Extract the [X, Y] coordinate from the center of the cell holding the provided text.  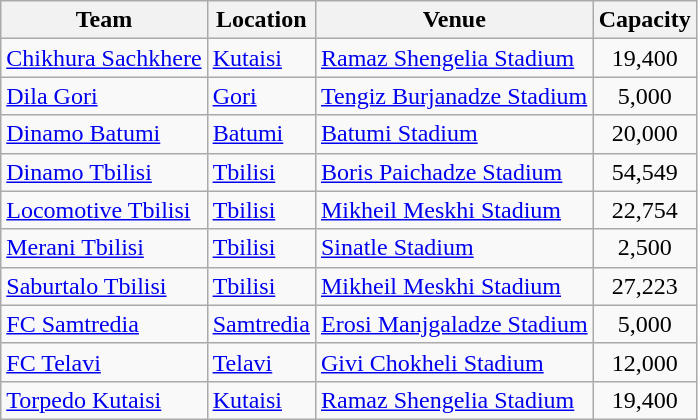
Erosi Manjgaladze Stadium [454, 324]
Merani Tbilisi [104, 248]
27,223 [644, 286]
Saburtalo Tbilisi [104, 286]
Location [261, 20]
Samtredia [261, 324]
2,500 [644, 248]
Capacity [644, 20]
Team [104, 20]
FC Samtredia [104, 324]
54,549 [644, 172]
Boris Paichadze Stadium [454, 172]
Venue [454, 20]
FC Telavi [104, 362]
Batumi [261, 134]
Tengiz Burjanadze Stadium [454, 96]
12,000 [644, 362]
Dila Gori [104, 96]
Chikhura Sachkhere [104, 58]
22,754 [644, 210]
Dinamo Batumi [104, 134]
Dinamo Tbilisi [104, 172]
20,000 [644, 134]
Batumi Stadium [454, 134]
Givi Chokheli Stadium [454, 362]
Gori [261, 96]
Locomotive Tbilisi [104, 210]
Torpedo Kutaisi [104, 400]
Telavi [261, 362]
Sinatle Stadium [454, 248]
